Provide the [x, y] coordinate of the cell's center where the given text is located.  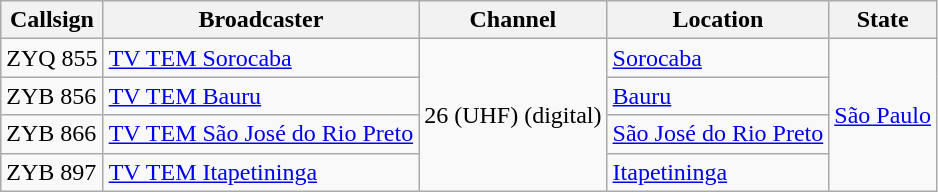
26 (UHF) (digital) [513, 115]
Channel [513, 20]
São Paulo [883, 115]
Bauru [718, 96]
TV TEM Bauru [261, 96]
ZYB 866 [52, 134]
TV TEM São José do Rio Preto [261, 134]
Broadcaster [261, 20]
Location [718, 20]
ZYB 856 [52, 96]
Sorocaba [718, 58]
ZYB 897 [52, 172]
TV TEM Itapetininga [261, 172]
São José do Rio Preto [718, 134]
TV TEM Sorocaba [261, 58]
Itapetininga [718, 172]
State [883, 20]
ZYQ 855 [52, 58]
Callsign [52, 20]
